Capture the cell that displays the provided text and extract its (x, y) central coordinate. 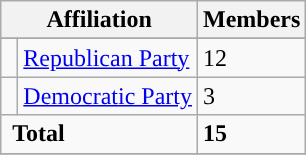
3 (251, 96)
Members (251, 20)
15 (251, 134)
Affiliation (100, 20)
Republican Party (108, 58)
12 (251, 58)
Total (100, 134)
Democratic Party (108, 96)
